Return [x, y] of the center of cell containing provided text 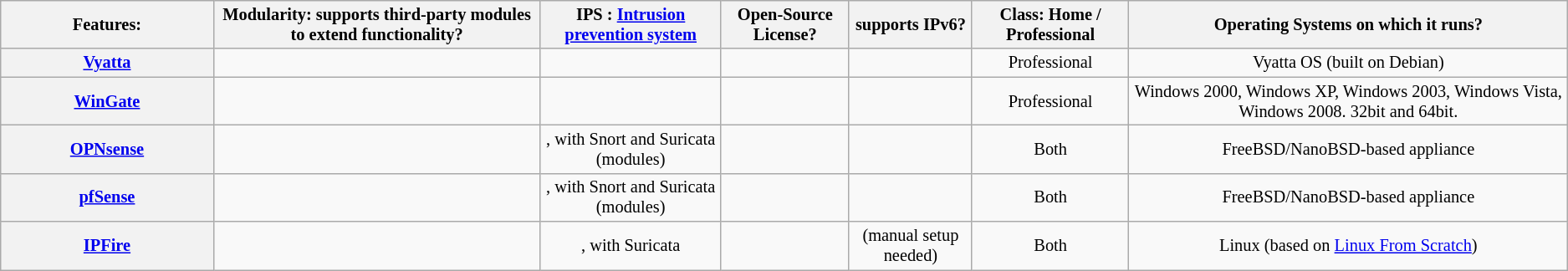
Features: [107, 24]
IPFire [107, 246]
Vyatta OS (built on Debian) [1348, 63]
Modularity: supports third-party modules to extend functionality? [376, 24]
OPNsense [107, 149]
pfSense [107, 197]
Operating Systems on which it runs? [1348, 24]
Windows 2000, Windows XP, Windows 2003, Windows Vista, Windows 2008. 32bit and 64bit. [1348, 101]
IPS : Intrusion prevention system [631, 24]
Vyatta [107, 63]
Linux (based on Linux From Scratch) [1348, 246]
Open-Source License? [784, 24]
, with Suricata [631, 246]
supports IPv6? [910, 24]
(manual setup needed) [910, 246]
Class: Home / Professional [1050, 24]
WinGate [107, 101]
